Find where the given text appears and provide that cell's center as [X, Y] coordinate. 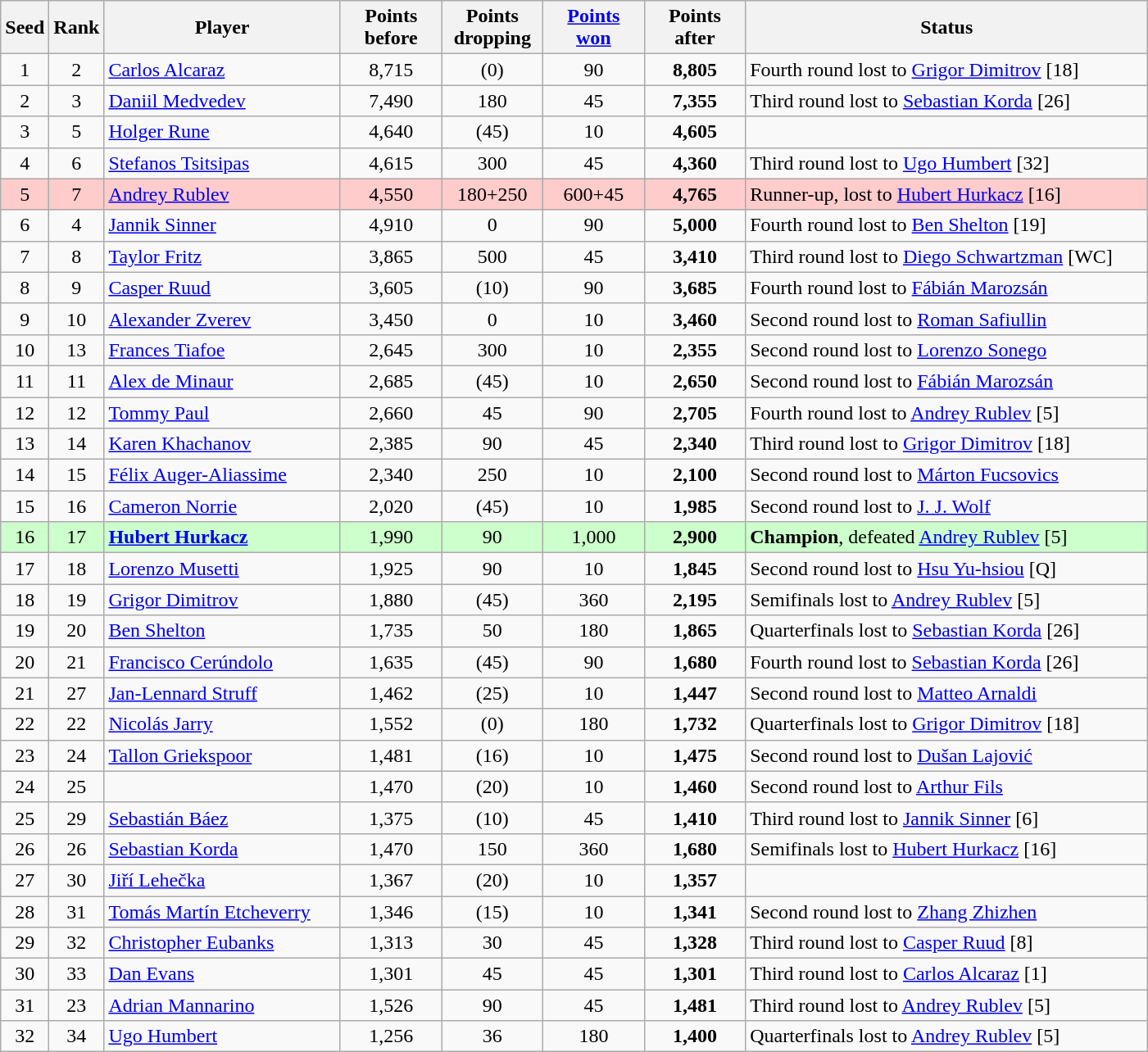
Jan-Lennard Struff [223, 693]
Second round lost to Roman Safiullin [947, 319]
Champion, defeated Andrey Rublev [5] [947, 537]
Rank [77, 28]
Adrian Mannarino [223, 1005]
(15) [492, 912]
Second round lost to Dušan Lajović [947, 755]
(25) [492, 693]
Second round lost to Hsu Yu-hsiou [Q] [947, 569]
1,732 [695, 724]
Runner-up, lost to Hubert Hurkacz [16] [947, 194]
33 [77, 974]
1,880 [391, 600]
4,765 [695, 194]
Karen Khachanov [223, 444]
1,256 [391, 1036]
1,375 [391, 818]
1,865 [695, 631]
180+250 [492, 194]
Seed [25, 28]
2,195 [695, 600]
1,460 [695, 787]
1,552 [391, 724]
28 [25, 912]
8,805 [695, 70]
1,985 [695, 506]
(16) [492, 755]
4,615 [391, 163]
1,410 [695, 818]
1,313 [391, 943]
Carlos Alcaraz [223, 70]
1,925 [391, 569]
7,490 [391, 101]
1,328 [695, 943]
Nicolás Jarry [223, 724]
2,900 [695, 537]
Dan Evans [223, 974]
2,355 [695, 350]
5,000 [695, 225]
Daniil Medvedev [223, 101]
1,367 [391, 880]
Status [947, 28]
3,865 [391, 256]
Stefanos Tsitsipas [223, 163]
Fourth round lost to Andrey Rublev [5] [947, 412]
600+45 [594, 194]
50 [492, 631]
Points before [391, 28]
Fourth round lost to Fábián Marozsán [947, 288]
Third round lost to Ugo Humbert [32] [947, 163]
2,705 [695, 412]
3,460 [695, 319]
Points dropping [492, 28]
1,635 [391, 662]
Alexander Zverev [223, 319]
Second round lost to Matteo Arnaldi [947, 693]
Taylor Fritz [223, 256]
1,447 [695, 693]
3,410 [695, 256]
Sebastián Báez [223, 818]
Second round lost to Lorenzo Sonego [947, 350]
4,360 [695, 163]
Christopher Eubanks [223, 943]
Fourth round lost to Ben Shelton [19] [947, 225]
2,385 [391, 444]
Points won [594, 28]
Sebastian Korda [223, 849]
Fourth round lost to Grigor Dimitrov [18] [947, 70]
Second round lost to Márton Fucsovics [947, 475]
Grigor Dimitrov [223, 600]
4,910 [391, 225]
Fourth round lost to Sebastian Korda [26] [947, 662]
Semifinals lost to Hubert Hurkacz [16] [947, 849]
1,526 [391, 1005]
500 [492, 256]
Holger Rune [223, 132]
1,346 [391, 912]
Casper Ruud [223, 288]
Third round lost to Casper Ruud [8] [947, 943]
2,650 [695, 381]
Jannik Sinner [223, 225]
1,845 [695, 569]
1,000 [594, 537]
Ugo Humbert [223, 1036]
8,715 [391, 70]
4,640 [391, 132]
1,462 [391, 693]
4,550 [391, 194]
1,475 [695, 755]
Félix Auger-Aliassime [223, 475]
1,341 [695, 912]
3,605 [391, 288]
Quarterfinals lost to Sebastian Korda [26] [947, 631]
Third round lost to Grigor Dimitrov [18] [947, 444]
1,400 [695, 1036]
Cameron Norrie [223, 506]
Second round lost to Fábián Marozsán [947, 381]
Quarterfinals lost to Grigor Dimitrov [18] [947, 724]
2,020 [391, 506]
Ben Shelton [223, 631]
Third round lost to Andrey Rublev [5] [947, 1005]
Andrey Rublev [223, 194]
Hubert Hurkacz [223, 537]
Frances Tiafoe [223, 350]
34 [77, 1036]
2,660 [391, 412]
Points after [695, 28]
Alex de Minaur [223, 381]
Tommy Paul [223, 412]
Jiří Lehečka [223, 880]
Lorenzo Musetti [223, 569]
Semifinals lost to Andrey Rublev [5] [947, 600]
4,605 [695, 132]
2,685 [391, 381]
Tallon Griekspoor [223, 755]
7,355 [695, 101]
Second round lost to J. J. Wolf [947, 506]
Francisco Cerúndolo [223, 662]
1,735 [391, 631]
2,100 [695, 475]
Third round lost to Carlos Alcaraz [1] [947, 974]
Second round lost to Arthur Fils [947, 787]
Second round lost to Zhang Zhizhen [947, 912]
1,990 [391, 537]
36 [492, 1036]
3,685 [695, 288]
Tomás Martín Etcheverry [223, 912]
Quarterfinals lost to Andrey Rublev [5] [947, 1036]
Third round lost to Diego Schwartzman [WC] [947, 256]
1,357 [695, 880]
150 [492, 849]
Third round lost to Sebastian Korda [26] [947, 101]
3,450 [391, 319]
Player [223, 28]
2,645 [391, 350]
1 [25, 70]
250 [492, 475]
Third round lost to Jannik Sinner [6] [947, 818]
